Identify which cell holds the provided text, then report its [X, Y] central coordinate. 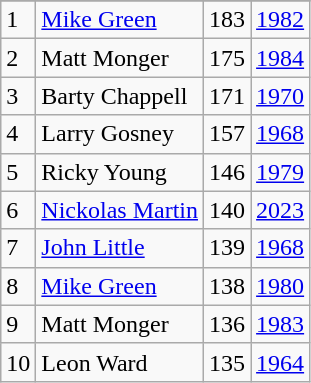
139 [228, 248]
146 [228, 172]
1983 [280, 324]
John Little [120, 248]
1979 [280, 172]
5 [18, 172]
10 [18, 362]
171 [228, 96]
7 [18, 248]
9 [18, 324]
2 [18, 58]
8 [18, 286]
Ricky Young [120, 172]
1980 [280, 286]
3 [18, 96]
1982 [280, 20]
183 [228, 20]
1970 [280, 96]
1964 [280, 362]
138 [228, 286]
1984 [280, 58]
135 [228, 362]
136 [228, 324]
Barty Chappell [120, 96]
4 [18, 134]
Leon Ward [120, 362]
1 [18, 20]
Nickolas Martin [120, 210]
2023 [280, 210]
175 [228, 58]
Larry Gosney [120, 134]
6 [18, 210]
157 [228, 134]
140 [228, 210]
